Find where the given text appears and provide that cell's center as [X, Y] coordinate. 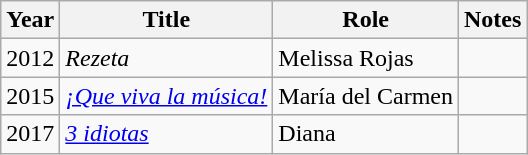
3 idiotas [166, 134]
Year [30, 20]
Rezeta [166, 58]
Diana [366, 134]
Melissa Rojas [366, 58]
Notes [493, 20]
¡Que viva la música! [166, 96]
2015 [30, 96]
María del Carmen [366, 96]
2012 [30, 58]
Role [366, 20]
Title [166, 20]
2017 [30, 134]
